Provide the (x, y) coordinate of the cell's center where the given text is located.  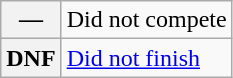
Did not compete (146, 20)
DNF (31, 58)
— (31, 20)
Did not finish (146, 58)
